For the text-containing cell, return its midpoint in [x, y] coordinate format. 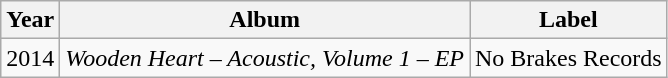
Label [569, 20]
Album [265, 20]
Wooden Heart – Acoustic, Volume 1 – EP [265, 58]
Year [30, 20]
No Brakes Records [569, 58]
2014 [30, 58]
